Detect which cell encompasses the target text, then output its [x, y] center coordinate. 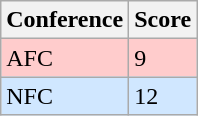
NFC [65, 96]
12 [163, 96]
Score [163, 20]
9 [163, 58]
AFC [65, 58]
Conference [65, 20]
